For the text-containing cell, return its midpoint in [x, y] coordinate format. 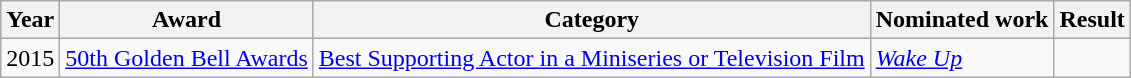
Award [187, 20]
50th Golden Bell Awards [187, 58]
Year [30, 20]
Wake Up [962, 58]
Nominated work [962, 20]
Category [592, 20]
2015 [30, 58]
Result [1092, 20]
Best Supporting Actor in a Miniseries or Television Film [592, 58]
